Provide the (X, Y) coordinate of the cell's center where the given text is located.  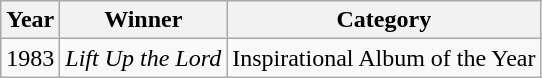
Inspirational Album of the Year (384, 58)
Category (384, 20)
Winner (144, 20)
Year (30, 20)
1983 (30, 58)
Lift Up the Lord (144, 58)
